Extract the (X, Y) coordinate from the center of the cell holding the provided text.  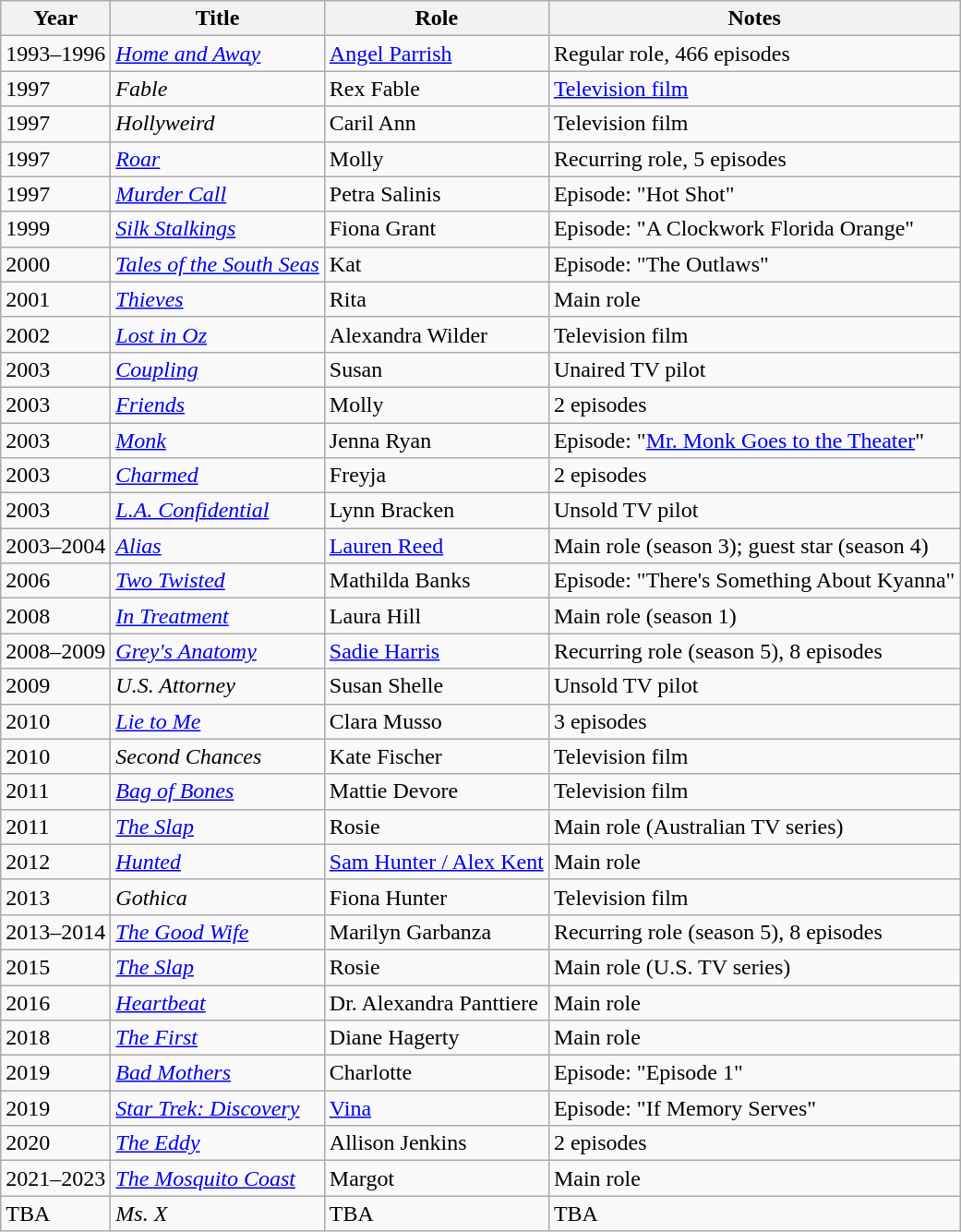
Year (55, 18)
The Good Wife (218, 932)
Susan (436, 369)
2008–2009 (55, 651)
2009 (55, 686)
Hollyweird (218, 124)
Mathilda Banks (436, 581)
The Eddy (218, 1143)
Grey's Anatomy (218, 651)
Heartbeat (218, 1002)
Mattie Devore (436, 791)
Alias (218, 546)
2001 (55, 299)
Episode: "Hot Shot" (754, 194)
Main role (season 1) (754, 616)
Caril Ann (436, 124)
2018 (55, 1038)
Freyja (436, 476)
Coupling (218, 369)
2013–2014 (55, 932)
Rita (436, 299)
1993–1996 (55, 54)
Episode: "A Clockwork Florida Orange" (754, 229)
Notes (754, 18)
2016 (55, 1002)
Lynn Bracken (436, 511)
Monk (218, 441)
Second Chances (218, 756)
Murder Call (218, 194)
Kat (436, 264)
Episode: "There's Something About Kyanna" (754, 581)
Roar (218, 159)
2006 (55, 581)
Alexandra Wilder (436, 334)
Unaired TV pilot (754, 369)
The Mosquito Coast (218, 1178)
Regular role, 466 episodes (754, 54)
Silk Stalkings (218, 229)
Susan Shelle (436, 686)
Episode: "Mr. Monk Goes to the Theater" (754, 441)
Kate Fischer (436, 756)
2012 (55, 862)
Jenna Ryan (436, 441)
Dr. Alexandra Panttiere (436, 1002)
Two Twisted (218, 581)
Bag of Bones (218, 791)
Fiona Grant (436, 229)
Thieves (218, 299)
3 episodes (754, 721)
2002 (55, 334)
Star Trek: Discovery (218, 1108)
In Treatment (218, 616)
Fiona Hunter (436, 897)
2000 (55, 264)
Episode: "If Memory Serves" (754, 1108)
The First (218, 1038)
Sam Hunter / Alex Kent (436, 862)
U.S. Attorney (218, 686)
Role (436, 18)
Tales of the South Seas (218, 264)
2020 (55, 1143)
2013 (55, 897)
Main role (U.S. TV series) (754, 967)
Petra Salinis (436, 194)
Recurring role, 5 episodes (754, 159)
Diane Hagerty (436, 1038)
Episode: "Episode 1" (754, 1073)
Friends (218, 405)
Title (218, 18)
Vina (436, 1108)
Fable (218, 89)
Lie to Me (218, 721)
Allison Jenkins (436, 1143)
Bad Mothers (218, 1073)
Ms. X (218, 1214)
Home and Away (218, 54)
2015 (55, 967)
Episode: "The Outlaws" (754, 264)
Main role (Australian TV series) (754, 827)
Main role (season 3); guest star (season 4) (754, 546)
Clara Musso (436, 721)
2008 (55, 616)
Marilyn Garbanza (436, 932)
Gothica (218, 897)
2003–2004 (55, 546)
Hunted (218, 862)
Laura Hill (436, 616)
Lauren Reed (436, 546)
1999 (55, 229)
Sadie Harris (436, 651)
2021–2023 (55, 1178)
Margot (436, 1178)
Charlotte (436, 1073)
Angel Parrish (436, 54)
Rex Fable (436, 89)
Lost in Oz (218, 334)
Charmed (218, 476)
L.A. Confidential (218, 511)
